Return [X, Y] of the center of cell containing provided text 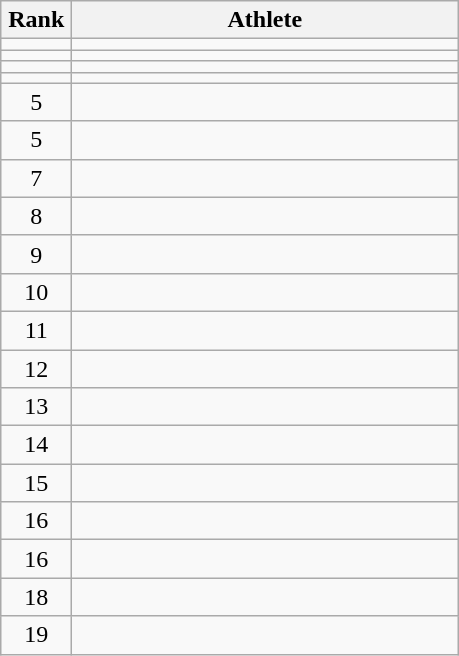
11 [36, 330]
8 [36, 216]
10 [36, 292]
19 [36, 635]
15 [36, 483]
7 [36, 178]
13 [36, 407]
Athlete [265, 20]
18 [36, 597]
14 [36, 445]
9 [36, 254]
12 [36, 369]
Rank [36, 20]
